Search for the cell housing the specified text and yield its (x, y) center coordinate. 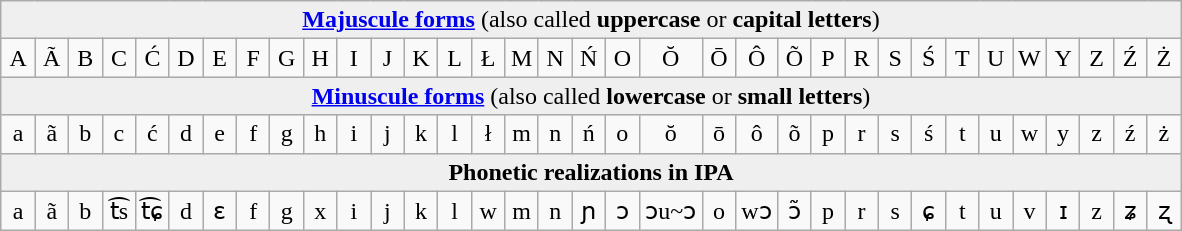
B (86, 58)
Ź (1130, 58)
F (253, 58)
ɔ̃ (795, 211)
Z (1097, 58)
Phonetic realizations in IPA (590, 172)
ń (589, 134)
Ż (1164, 58)
ɔ (623, 211)
A (18, 58)
H (320, 58)
M (522, 58)
ɲ (589, 211)
P (828, 58)
x (320, 211)
L (455, 58)
Majuscule forms (also called uppercase or capital letters) (590, 20)
Ŏ (670, 58)
Ć (153, 58)
D (186, 58)
Ń (589, 58)
t͡s (119, 211)
K (421, 58)
Õ (795, 58)
t͡ɕ (153, 211)
ʐ (1164, 211)
ś (929, 134)
O (623, 58)
R (862, 58)
G (287, 58)
Ō (719, 58)
ɕ (929, 211)
N (555, 58)
ʑ (1130, 211)
ż (1164, 134)
e (220, 134)
I (354, 58)
ł (488, 134)
Ã (52, 58)
ɔu~ɔ (670, 211)
Y (1063, 58)
õ (795, 134)
Ś (929, 58)
h (320, 134)
S (895, 58)
T (962, 58)
ć (153, 134)
Ô (757, 58)
ŏ (670, 134)
c (119, 134)
C (119, 58)
ɛ (220, 211)
E (220, 58)
Minuscule forms (also called lowercase or small letters) (590, 96)
v (1030, 211)
wɔ (757, 211)
W (1030, 58)
ź (1130, 134)
ō (719, 134)
ô (757, 134)
J (388, 58)
U (996, 58)
ɪ (1063, 211)
y (1063, 134)
Ł (488, 58)
